Locate the cell with the specified text and output its [x, y] center coordinate. 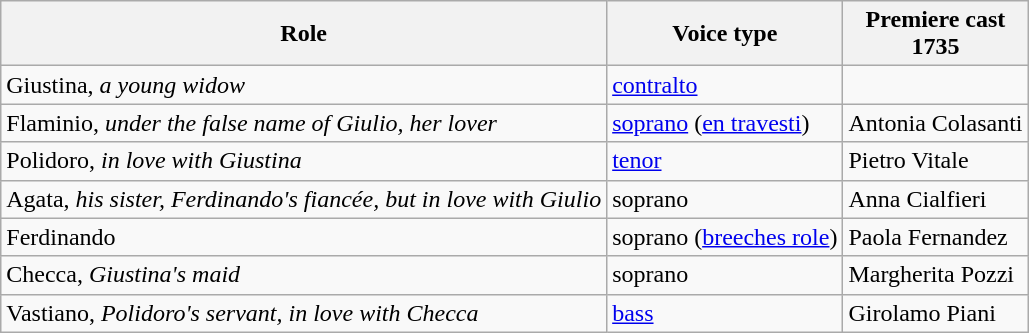
Agata, his sister, Ferdinando's fiancée, but in love with Giulio [304, 199]
soprano (en travesti) [725, 123]
Ferdinando [304, 237]
Antonia Colasanti [936, 123]
Paola Fernandez [936, 237]
tenor [725, 161]
Vastiano, Polidoro's servant, in love with Checca [304, 313]
Flaminio, under the false name of Giulio, her lover [304, 123]
Giustina, a young widow [304, 85]
bass [725, 313]
Premiere cast1735 [936, 34]
Role [304, 34]
Margherita Pozzi [936, 275]
Checca, Giustina's maid [304, 275]
contralto [725, 85]
Girolamo Piani [936, 313]
Anna Cialfieri [936, 199]
Voice type [725, 34]
soprano (breeches role) [725, 237]
Polidoro, in love with Giustina [304, 161]
Pietro Vitale [936, 161]
